For the text-containing cell, return its midpoint in (x, y) coordinate format. 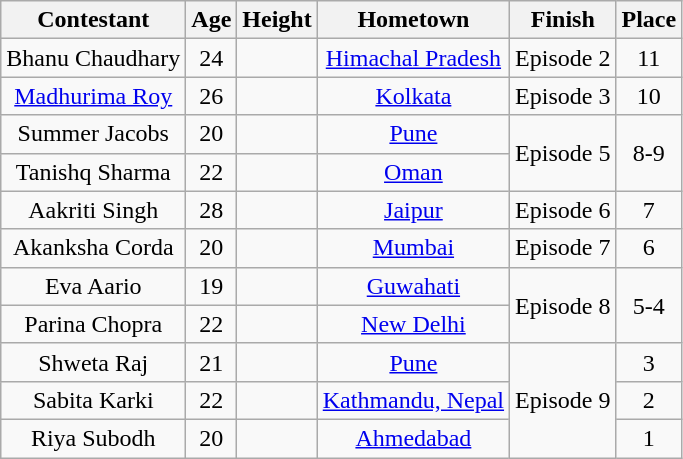
Eva Aario (94, 286)
7 (649, 210)
Place (649, 20)
Oman (413, 172)
Jaipur (413, 210)
Riya Subodh (94, 438)
Sabita Karki (94, 400)
26 (212, 96)
Mumbai (413, 248)
Guwahati (413, 286)
Akanksha Corda (94, 248)
11 (649, 58)
Episode 3 (563, 96)
Bhanu Chaudhary (94, 58)
Episode 2 (563, 58)
Episode 6 (563, 210)
Episode 8 (563, 305)
5-4 (649, 305)
Hometown (413, 20)
8-9 (649, 153)
Age (212, 20)
Episode 9 (563, 400)
Episode 7 (563, 248)
Himachal Pradesh (413, 58)
Ahmedabad (413, 438)
1 (649, 438)
Kolkata (413, 96)
Aakriti Singh (94, 210)
Kathmandu, Nepal (413, 400)
Episode 5 (563, 153)
2 (649, 400)
Summer Jacobs (94, 134)
Height (277, 20)
New Delhi (413, 324)
21 (212, 362)
Parina Chopra (94, 324)
Tanishq Sharma (94, 172)
24 (212, 58)
10 (649, 96)
Finish (563, 20)
3 (649, 362)
Shweta Raj (94, 362)
Contestant (94, 20)
19 (212, 286)
28 (212, 210)
6 (649, 248)
Madhurima Roy (94, 96)
